Pinpoint the cell where the given text exists, returning its [X, Y] midpoint coordinate. 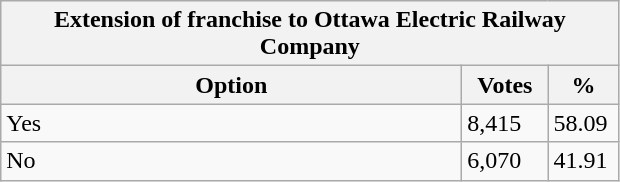
Extension of franchise to Ottawa Electric Railway Company [310, 34]
58.09 [584, 123]
Option [232, 85]
6,070 [505, 161]
% [584, 85]
8,415 [505, 123]
Yes [232, 123]
41.91 [584, 161]
Votes [505, 85]
No [232, 161]
